Extract the (X, Y) coordinate from the center of the cell holding the provided text.  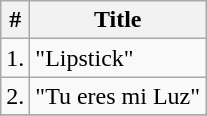
1. (16, 58)
2. (16, 96)
"Lipstick" (118, 58)
"Tu eres mi Luz" (118, 96)
# (16, 20)
Title (118, 20)
